Return (x, y) of the center of cell containing provided text 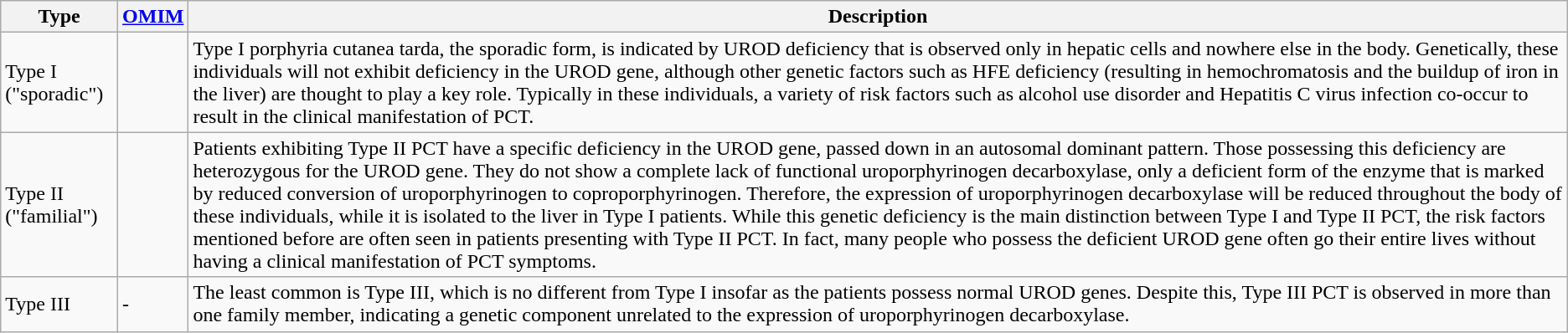
Type II ("familial") (59, 204)
Type I ("sporadic") (59, 82)
Type III (59, 305)
- (153, 305)
Type (59, 17)
Description (878, 17)
OMIM (153, 17)
